Search for the cell housing the specified text and yield its (x, y) center coordinate. 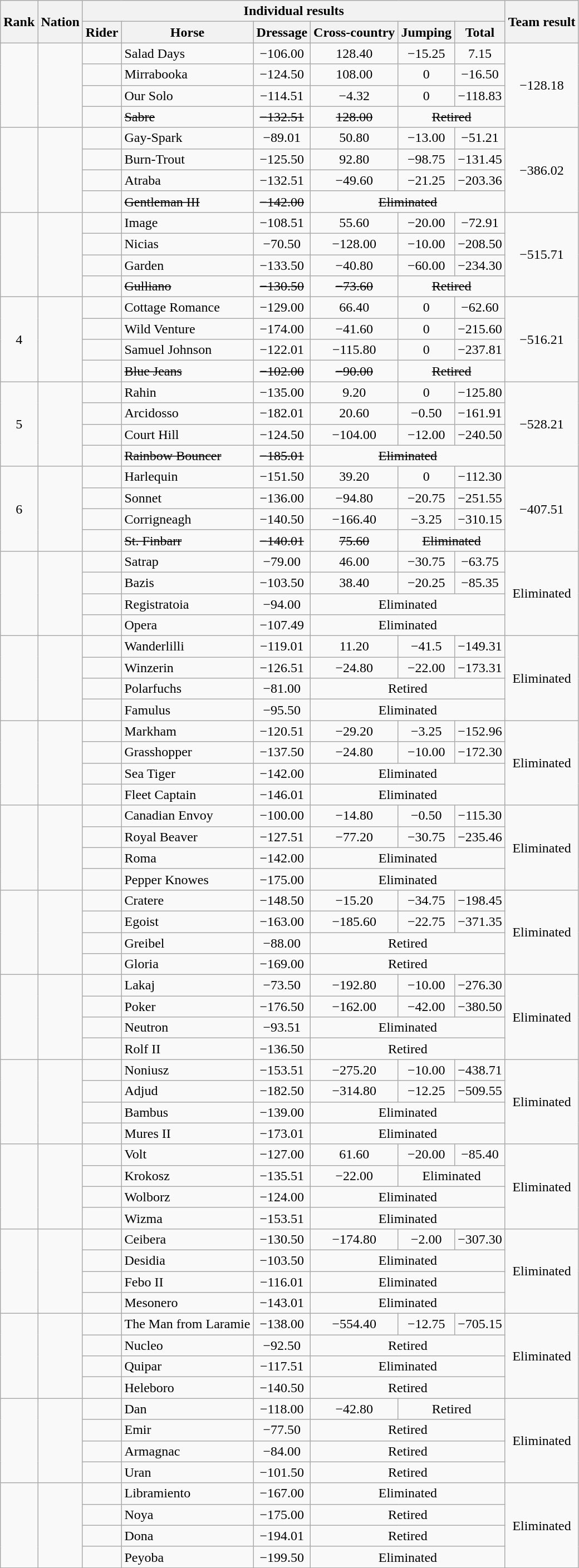
−115.80 (354, 350)
−174.00 (282, 329)
−139.00 (282, 1112)
−173.31 (480, 668)
−60.00 (426, 265)
Blue Jeans (187, 371)
−107.49 (282, 625)
−4.32 (354, 96)
−95.50 (282, 710)
−122.01 (282, 350)
−371.35 (480, 921)
Gay-Spark (187, 138)
−138.00 (282, 1324)
Grasshopper (187, 752)
Noniusz (187, 1070)
−49.60 (354, 180)
Rolf II (187, 1049)
−124.00 (282, 1197)
−386.02 (542, 170)
66.40 (354, 308)
−199.50 (282, 1557)
−151.50 (282, 477)
Cratere (187, 900)
39.20 (354, 477)
−73.60 (354, 287)
−77.20 (354, 837)
−528.21 (542, 424)
−88.00 (282, 943)
Samuel Johnson (187, 350)
−133.50 (282, 265)
−140.01 (282, 540)
−70.50 (282, 244)
−118.00 (282, 1409)
Winzerin (187, 668)
Cottage Romance (187, 308)
−42.80 (354, 1409)
−120.51 (282, 731)
−125.80 (480, 392)
Noya (187, 1515)
−148.50 (282, 900)
Jumping (426, 32)
−135.51 (282, 1176)
−194.01 (282, 1536)
Peyoba (187, 1557)
Famulus (187, 710)
Salad Days (187, 53)
Dona (187, 1536)
Corrigneagh (187, 519)
Dressage (282, 32)
Horse (187, 32)
−235.46 (480, 837)
−98.75 (426, 159)
−176.50 (282, 1007)
−167.00 (282, 1493)
−16.50 (480, 75)
−100.00 (282, 816)
Atraba (187, 180)
−20.25 (426, 583)
Roma (187, 858)
Mirrabooka (187, 75)
−251.55 (480, 498)
11.20 (354, 647)
Libramiento (187, 1493)
Ceibera (187, 1239)
−14.80 (354, 816)
−29.20 (354, 731)
−126.51 (282, 668)
Febo II (187, 1281)
75.60 (354, 540)
−307.30 (480, 1239)
−129.00 (282, 308)
46.00 (354, 561)
−240.50 (480, 435)
−705.15 (480, 1324)
−237.81 (480, 350)
Adjud (187, 1091)
Wanderlilli (187, 647)
Harlequin (187, 477)
−104.00 (354, 435)
Wizma (187, 1218)
Wolborz (187, 1197)
Registratoia (187, 604)
−128.18 (542, 85)
−161.91 (480, 413)
−163.00 (282, 921)
−12.25 (426, 1091)
−90.00 (354, 371)
Court Hill (187, 435)
−21.25 (426, 180)
−127.00 (282, 1155)
−192.80 (354, 985)
128.00 (354, 117)
Individual results (294, 11)
−208.50 (480, 244)
−276.30 (480, 985)
−63.75 (480, 561)
−85.35 (480, 583)
50.80 (354, 138)
−131.45 (480, 159)
Royal Beaver (187, 837)
−127.51 (282, 837)
4 (19, 339)
Emir (187, 1430)
Mesonero (187, 1303)
−152.96 (480, 731)
Our Solo (187, 96)
Desidia (187, 1260)
Cross-country (354, 32)
−166.40 (354, 519)
Opera (187, 625)
−407.51 (542, 509)
55.60 (354, 223)
−13.00 (426, 138)
−438.71 (480, 1070)
Lakaj (187, 985)
Satrap (187, 561)
Gentleman III (187, 201)
−125.50 (282, 159)
92.80 (354, 159)
6 (19, 509)
Gloria (187, 964)
−12.00 (426, 435)
38.40 (354, 583)
Krokosz (187, 1176)
−102.00 (282, 371)
−89.01 (282, 138)
Rider (102, 32)
−380.50 (480, 1007)
−101.50 (282, 1472)
−41.5 (426, 647)
−116.01 (282, 1281)
Bambus (187, 1112)
−15.25 (426, 53)
20.60 (354, 413)
−172.30 (480, 752)
61.60 (354, 1155)
−72.91 (480, 223)
−185.01 (282, 456)
Nicias (187, 244)
−85.40 (480, 1155)
−310.15 (480, 519)
−119.01 (282, 647)
−143.01 (282, 1303)
Fleet Captain (187, 795)
−137.50 (282, 752)
Heleboro (187, 1388)
−94.00 (282, 604)
−20.75 (426, 498)
−173.01 (282, 1133)
−41.60 (354, 329)
−84.00 (282, 1451)
−128.00 (354, 244)
−314.80 (354, 1091)
−108.51 (282, 223)
Team result (542, 22)
Poker (187, 1007)
−174.80 (354, 1239)
−203.36 (480, 180)
Bazis (187, 583)
−146.01 (282, 795)
−112.30 (480, 477)
−93.51 (282, 1028)
Markham (187, 731)
−185.60 (354, 921)
Neutron (187, 1028)
Rainbow Bouncer (187, 456)
Arcidosso (187, 413)
Mures II (187, 1133)
−136.00 (282, 498)
−169.00 (282, 964)
−22.75 (426, 921)
Uran (187, 1472)
Rank (19, 22)
−234.30 (480, 265)
−182.50 (282, 1091)
Nucleo (187, 1345)
−115.30 (480, 816)
9.20 (354, 392)
St. Finbarr (187, 540)
128.40 (354, 53)
The Man from Laramie (187, 1324)
−215.60 (480, 329)
Greibel (187, 943)
−135.00 (282, 392)
−162.00 (354, 1007)
−509.55 (480, 1091)
−51.21 (480, 138)
−62.60 (480, 308)
7.15 (480, 53)
Canadian Envoy (187, 816)
−117.51 (282, 1367)
−73.50 (282, 985)
−118.83 (480, 96)
Nation (60, 22)
Burn-Trout (187, 159)
Wild Venture (187, 329)
Garden (187, 265)
Armagnac (187, 1451)
−114.51 (282, 96)
−42.00 (426, 1007)
Quipar (187, 1367)
−182.01 (282, 413)
−149.31 (480, 647)
−136.50 (282, 1049)
−40.80 (354, 265)
−516.21 (542, 339)
Total (480, 32)
Sea Tiger (187, 773)
Gulliano (187, 287)
−94.80 (354, 498)
Volt (187, 1155)
Pepper Knowes (187, 879)
−515.71 (542, 254)
Egoist (187, 921)
Image (187, 223)
−554.40 (354, 1324)
−34.75 (426, 900)
Sonnet (187, 498)
−77.50 (282, 1430)
−92.50 (282, 1345)
−198.45 (480, 900)
5 (19, 424)
108.00 (354, 75)
−2.00 (426, 1239)
−12.75 (426, 1324)
Rahin (187, 392)
−79.00 (282, 561)
Dan (187, 1409)
Polarfuchs (187, 689)
−275.20 (354, 1070)
Sabre (187, 117)
−106.00 (282, 53)
−81.00 (282, 689)
−15.20 (354, 900)
